Search for the cell housing the specified text and yield its [x, y] center coordinate. 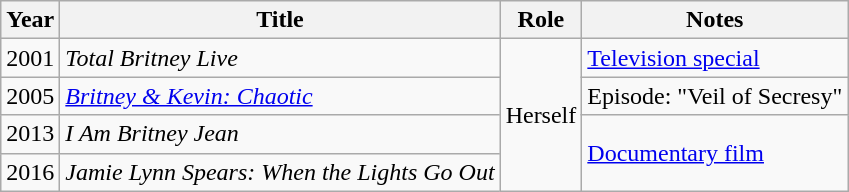
2005 [30, 96]
Notes [715, 20]
Role [541, 20]
2016 [30, 172]
Television special [715, 58]
2013 [30, 134]
Total Britney Live [280, 58]
2001 [30, 58]
Herself [541, 115]
Jamie Lynn Spears: When the Lights Go Out [280, 172]
Year [30, 20]
Episode: "Veil of Secresy" [715, 96]
Documentary film [715, 153]
Britney & Kevin: Chaotic [280, 96]
Title [280, 20]
I Am Britney Jean [280, 134]
